Locate the cell with the specified text and output its (x, y) center coordinate. 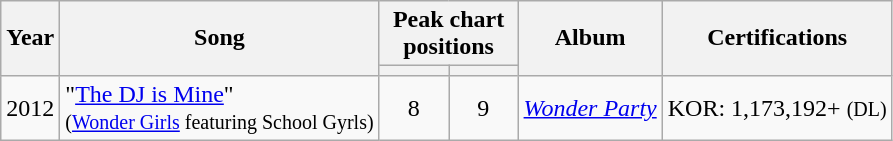
Wonder Party (590, 108)
2012 (30, 108)
8 (414, 108)
Album (590, 38)
Peak chart positions (448, 34)
Year (30, 38)
9 (484, 108)
Certifications (777, 38)
"The DJ is Mine"(Wonder Girls featuring School Gyrls) (220, 108)
Song (220, 38)
KOR: 1,173,192+ (DL) (777, 108)
